Return the (X, Y) coordinate for the center point of the cell that contains the specified text.  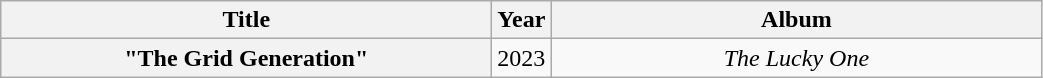
Year (522, 20)
"The Grid Generation" (246, 58)
Album (796, 20)
Title (246, 20)
The Lucky One (796, 58)
2023 (522, 58)
